Detect which cell encompasses the target text, then output its (X, Y) center coordinate. 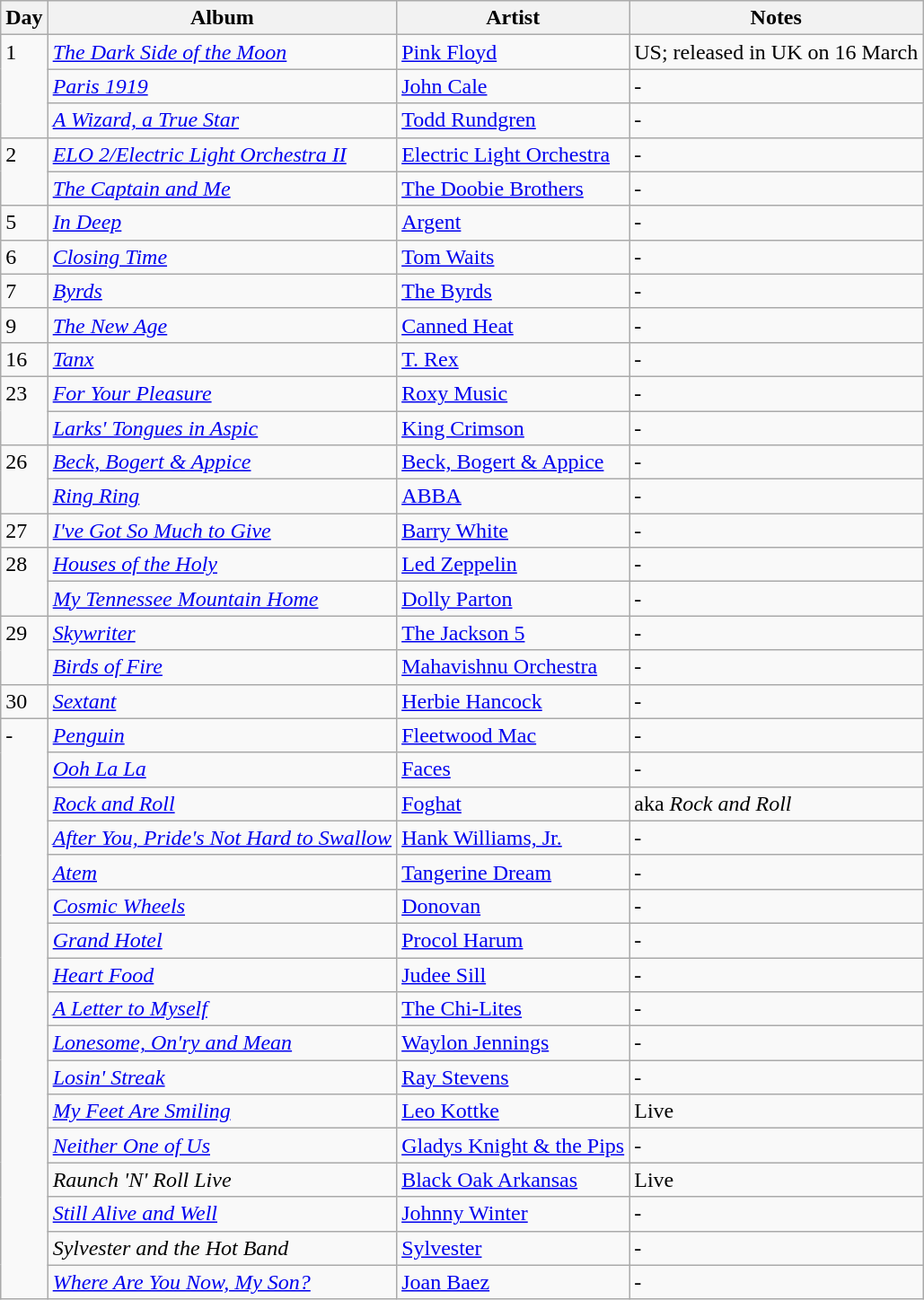
Cosmic Wheels (222, 906)
Raunch 'N' Roll Live (222, 1180)
Joan Baez (514, 1282)
Byrds (222, 291)
Sylvester (514, 1248)
Judee Sill (514, 974)
Closing Time (222, 257)
The Doobie Brothers (514, 189)
Losin' Streak (222, 1077)
ABBA (514, 496)
Gladys Knight & the Pips (514, 1146)
John Cale (514, 86)
Ooh La La (222, 769)
I've Got So Much to Give (222, 531)
29 (24, 650)
The New Age (222, 325)
Where Are You Now, My Son? (222, 1282)
Leo Kottke (514, 1111)
Tangerine Dream (514, 872)
King Crimson (514, 428)
In Deep (222, 223)
Notes (776, 18)
Artist (514, 18)
Lonesome, On'ry and Mean (222, 1043)
Roxy Music (514, 393)
Birds of Fire (222, 667)
Faces (514, 769)
Album (222, 18)
Day (24, 18)
Rock and Roll (222, 804)
aka Rock and Roll (776, 804)
Sylvester and the Hot Band (222, 1248)
For Your Pleasure (222, 393)
Foghat (514, 804)
Donovan (514, 906)
A Letter to Myself (222, 1009)
30 (24, 701)
Houses of the Holy (222, 565)
Argent (514, 223)
Hank Williams, Jr. (514, 838)
Pink Floyd (514, 52)
28 (24, 582)
My Feet Are Smiling (222, 1111)
The Chi-Lites (514, 1009)
Johnny Winter (514, 1214)
After You, Pride's Not Hard to Swallow (222, 838)
Todd Rundgren (514, 120)
Waylon Jennings (514, 1043)
Led Zeppelin (514, 565)
Grand Hotel (222, 940)
US; released in UK on 16 March (776, 52)
7 (24, 291)
Ring Ring (222, 496)
26 (24, 479)
The Jackson 5 (514, 633)
My Tennessee Mountain Home (222, 599)
Neither One of Us (222, 1146)
Herbie Hancock (514, 701)
Tom Waits (514, 257)
Larks' Tongues in Aspic (222, 428)
23 (24, 410)
T. Rex (514, 359)
Sextant (222, 701)
Tanx (222, 359)
Fleetwood Mac (514, 735)
Procol Harum (514, 940)
The Byrds (514, 291)
The Captain and Me (222, 189)
ELO 2/Electric Light Orchestra II (222, 154)
Skywriter (222, 633)
The Dark Side of the Moon (222, 52)
16 (24, 359)
6 (24, 257)
27 (24, 531)
A Wizard, a True Star (222, 120)
Dolly Parton (514, 599)
2 (24, 171)
Paris 1919 (222, 86)
Heart Food (222, 974)
Penguin (222, 735)
Canned Heat (514, 325)
Mahavishnu Orchestra (514, 667)
Ray Stevens (514, 1077)
9 (24, 325)
Still Alive and Well (222, 1214)
Barry White (514, 531)
5 (24, 223)
Black Oak Arkansas (514, 1180)
1 (24, 86)
Electric Light Orchestra (514, 154)
Atem (222, 872)
